Provide the (x, y) coordinate of the cell's center where the given text is located.  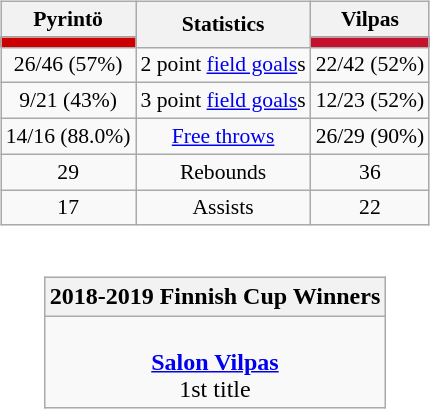
Free throws (224, 136)
Pyrintö (68, 19)
Statistics (224, 24)
36 (370, 172)
14/16 (88.0%) (68, 136)
12/23 (52%) (370, 101)
29 (68, 172)
9/21 (43%) (68, 101)
3 point field goalss (224, 101)
Vilpas (370, 19)
26/29 (90%) (370, 136)
2018-2019 Finnish Cup Winners (215, 297)
17 (68, 208)
2 point field goalss (224, 65)
Rebounds (224, 172)
Assists (224, 208)
Salon Vilpas1st title (215, 362)
22 (370, 208)
26/46 (57%) (68, 65)
22/42 (52%) (370, 65)
